Pinpoint the cell where the given text exists, returning its [X, Y] midpoint coordinate. 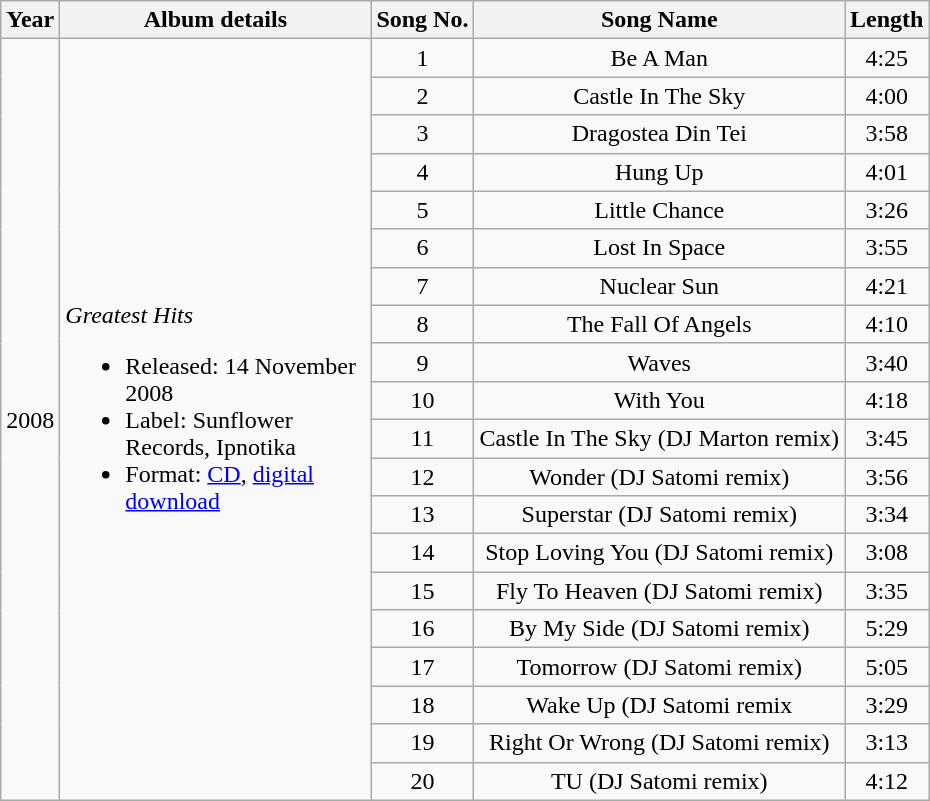
15 [422, 591]
Dragostea Din Tei [660, 134]
Album details [216, 20]
13 [422, 515]
Length [887, 20]
3:35 [887, 591]
14 [422, 553]
19 [422, 743]
10 [422, 400]
17 [422, 667]
3:40 [887, 362]
3:45 [887, 438]
3:56 [887, 477]
16 [422, 629]
11 [422, 438]
Waves [660, 362]
Superstar (DJ Satomi remix) [660, 515]
Tomorrow (DJ Satomi remix) [660, 667]
Castle In The Sky (DJ Marton remix) [660, 438]
Greatest HitsReleased: 14 November 2008Label: Sunflower Records, IpnotikaFormat: CD, digital download [216, 420]
18 [422, 705]
3:13 [887, 743]
1 [422, 58]
3:58 [887, 134]
4:18 [887, 400]
Nuclear Sun [660, 286]
Wonder (DJ Satomi remix) [660, 477]
4:25 [887, 58]
4 [422, 172]
Right Or Wrong (DJ Satomi remix) [660, 743]
5:29 [887, 629]
3 [422, 134]
By My Side (DJ Satomi remix) [660, 629]
9 [422, 362]
8 [422, 324]
3:08 [887, 553]
6 [422, 248]
4:10 [887, 324]
4:12 [887, 781]
5 [422, 210]
5:05 [887, 667]
TU (DJ Satomi remix) [660, 781]
3:55 [887, 248]
Lost In Space [660, 248]
2 [422, 96]
7 [422, 286]
12 [422, 477]
Castle In The Sky [660, 96]
3:26 [887, 210]
4:01 [887, 172]
With You [660, 400]
20 [422, 781]
2008 [30, 420]
Year [30, 20]
The Fall Of Angels [660, 324]
3:29 [887, 705]
4:21 [887, 286]
4:00 [887, 96]
Fly To Heaven (DJ Satomi remix) [660, 591]
Hung Up [660, 172]
Song No. [422, 20]
Be A Man [660, 58]
Little Chance [660, 210]
Stop Loving You (DJ Satomi remix) [660, 553]
3:34 [887, 515]
Wake Up (DJ Satomi remix [660, 705]
Song Name [660, 20]
